Search for the cell housing the specified text and yield its [x, y] center coordinate. 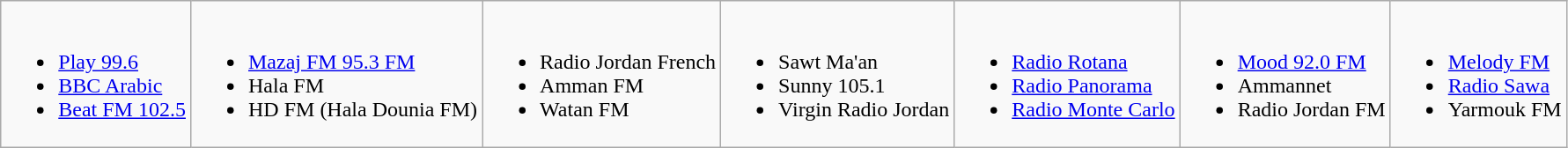
Radio RotanaRadio PanoramaRadio Monte Carlo [1067, 74]
Radio Jordan FrenchAmman FMWatan FM [602, 74]
Play 99.6BBC ArabicBeat FM 102.5 [96, 74]
Melody FMRadio SawaYarmouk FM [1478, 74]
Sawt Ma'anSunny 105.1Virgin Radio Jordan [838, 74]
Mood 92.0 FMAmmannetRadio Jordan FM [1285, 74]
Mazaj FM 95.3 FMHala FMHD FM (Hala Dounia FM) [336, 74]
